Detect which cell encompasses the target text, then output its [x, y] center coordinate. 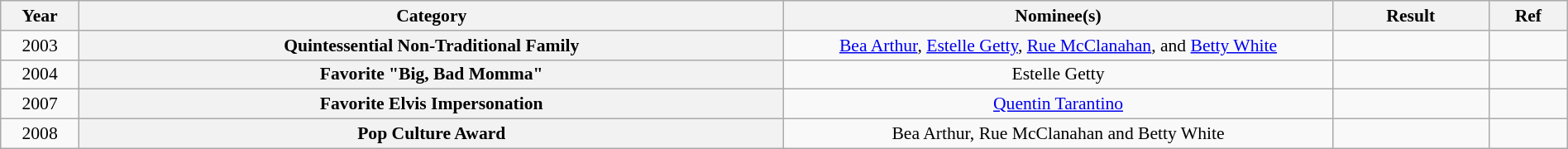
Year [40, 16]
Nominee(s) [1059, 16]
Bea Arthur, Estelle Getty, Rue McClanahan, and Betty White [1059, 46]
Pop Culture Award [432, 134]
Favorite "Big, Bad Momma" [432, 74]
Ref [1528, 16]
Quentin Tarantino [1059, 104]
2008 [40, 134]
Estelle Getty [1059, 74]
Category [432, 16]
Result [1411, 16]
Quintessential Non-Traditional Family [432, 46]
2003 [40, 46]
2004 [40, 74]
Bea Arthur, Rue McClanahan and Betty White [1059, 134]
2007 [40, 104]
Favorite Elvis Impersonation [432, 104]
